Identify which cell holds the provided text, then report its (X, Y) central coordinate. 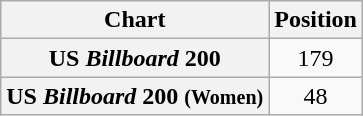
US Billboard 200 (135, 58)
Chart (135, 20)
48 (316, 96)
US Billboard 200 (Women) (135, 96)
Position (316, 20)
179 (316, 58)
